Find where the given text appears and provide that cell's center as (X, Y) coordinate. 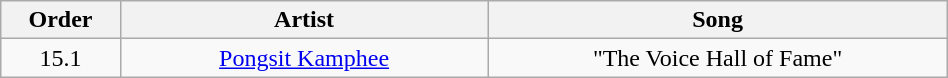
15.1 (61, 58)
Pongsit Kamphee (304, 58)
"The Voice Hall of Fame" (718, 58)
Song (718, 20)
Order (61, 20)
Artist (304, 20)
